Return the [x, y] coordinate for the center point of the cell that contains the specified text.  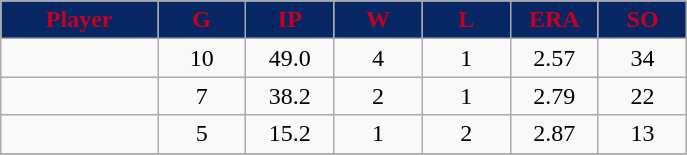
49.0 [290, 58]
2.87 [554, 134]
SO [642, 20]
2.79 [554, 96]
5 [202, 134]
7 [202, 96]
IP [290, 20]
2.57 [554, 58]
W [378, 20]
L [466, 20]
4 [378, 58]
38.2 [290, 96]
ERA [554, 20]
10 [202, 58]
34 [642, 58]
Player [80, 20]
22 [642, 96]
G [202, 20]
15.2 [290, 134]
13 [642, 134]
